Determine the (x, y) coordinate at the center of the cell enclosing the given text.  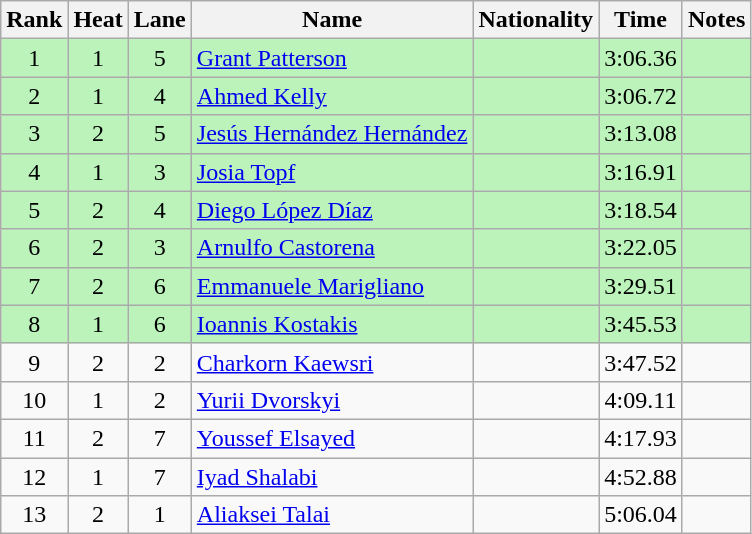
Youssef Elsayed (332, 438)
4:09.11 (641, 400)
12 (34, 477)
Arnulfo Castorena (332, 248)
3:06.72 (641, 96)
Name (332, 20)
Nationality (536, 20)
Lane (160, 20)
Aliaksei Talai (332, 515)
8 (34, 324)
Ahmed Kelly (332, 96)
Josia Topf (332, 172)
Jesús Hernández Hernández (332, 134)
Rank (34, 20)
13 (34, 515)
Emmanuele Marigliano (332, 286)
4:17.93 (641, 438)
10 (34, 400)
11 (34, 438)
Yurii Dvorskyi (332, 400)
3:47.52 (641, 362)
Heat (98, 20)
3:45.53 (641, 324)
Iyad Shalabi (332, 477)
3:29.51 (641, 286)
Charkorn Kaewsri (332, 362)
Time (641, 20)
9 (34, 362)
4:52.88 (641, 477)
3:22.05 (641, 248)
Ioannis Kostakis (332, 324)
3:13.08 (641, 134)
Notes (716, 20)
Diego López Díaz (332, 210)
3:06.36 (641, 58)
5:06.04 (641, 515)
Grant Patterson (332, 58)
3:16.91 (641, 172)
3:18.54 (641, 210)
